Return the (x, y) coordinate for the center point of the cell that contains the specified text.  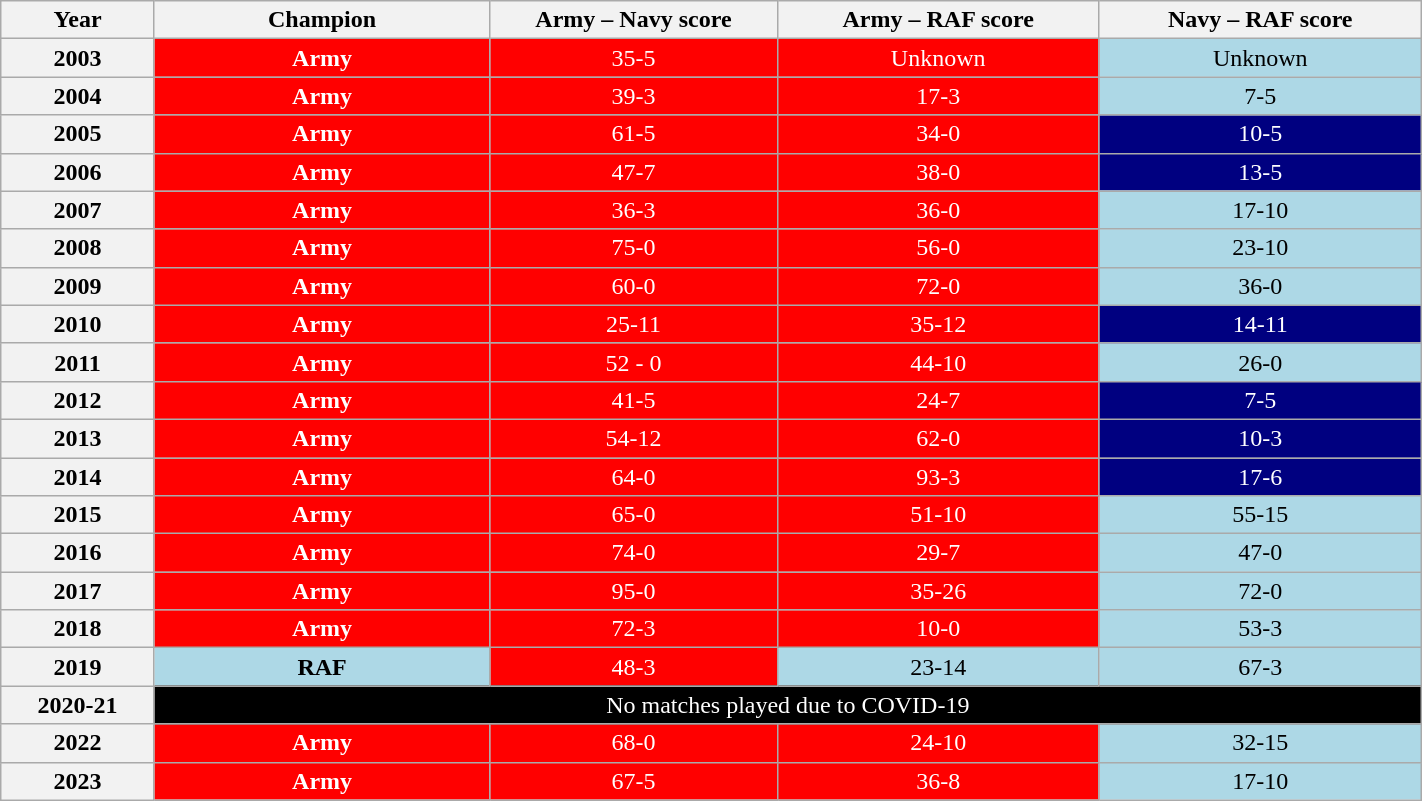
38-0 (938, 172)
17-6 (1260, 477)
51-10 (938, 515)
75-0 (634, 248)
34-0 (938, 134)
32-15 (1260, 743)
2017 (78, 591)
55-15 (1260, 515)
Champion (322, 20)
2019 (78, 667)
2020-21 (78, 705)
29-7 (938, 553)
67-5 (634, 781)
36-3 (634, 210)
2010 (78, 324)
93-3 (938, 477)
2022 (78, 743)
2005 (78, 134)
74-0 (634, 553)
2014 (78, 477)
35-26 (938, 591)
2018 (78, 629)
2012 (78, 400)
17-3 (938, 96)
23-14 (938, 667)
25-11 (634, 324)
13-5 (1260, 172)
53-3 (1260, 629)
No matches played due to COVID-19 (788, 705)
10-3 (1260, 438)
41-5 (634, 400)
65-0 (634, 515)
2004 (78, 96)
2006 (78, 172)
2023 (78, 781)
72-3 (634, 629)
35-12 (938, 324)
2009 (78, 286)
Army – RAF score (938, 20)
36-8 (938, 781)
Army – Navy score (634, 20)
47-7 (634, 172)
61-5 (634, 134)
2003 (78, 58)
56-0 (938, 248)
67-3 (1260, 667)
54-12 (634, 438)
95-0 (634, 591)
23-10 (1260, 248)
10-5 (1260, 134)
2011 (78, 362)
52 - 0 (634, 362)
68-0 (634, 743)
10-0 (938, 629)
14-11 (1260, 324)
47-0 (1260, 553)
2015 (78, 515)
44-10 (938, 362)
2008 (78, 248)
24-7 (938, 400)
62-0 (938, 438)
64-0 (634, 477)
Navy – RAF score (1260, 20)
60-0 (634, 286)
2007 (78, 210)
39-3 (634, 96)
48-3 (634, 667)
24-10 (938, 743)
Year (78, 20)
2013 (78, 438)
2016 (78, 553)
35-5 (634, 58)
RAF (322, 667)
26-0 (1260, 362)
